Locate the cell with the specified text and output its [X, Y] center coordinate. 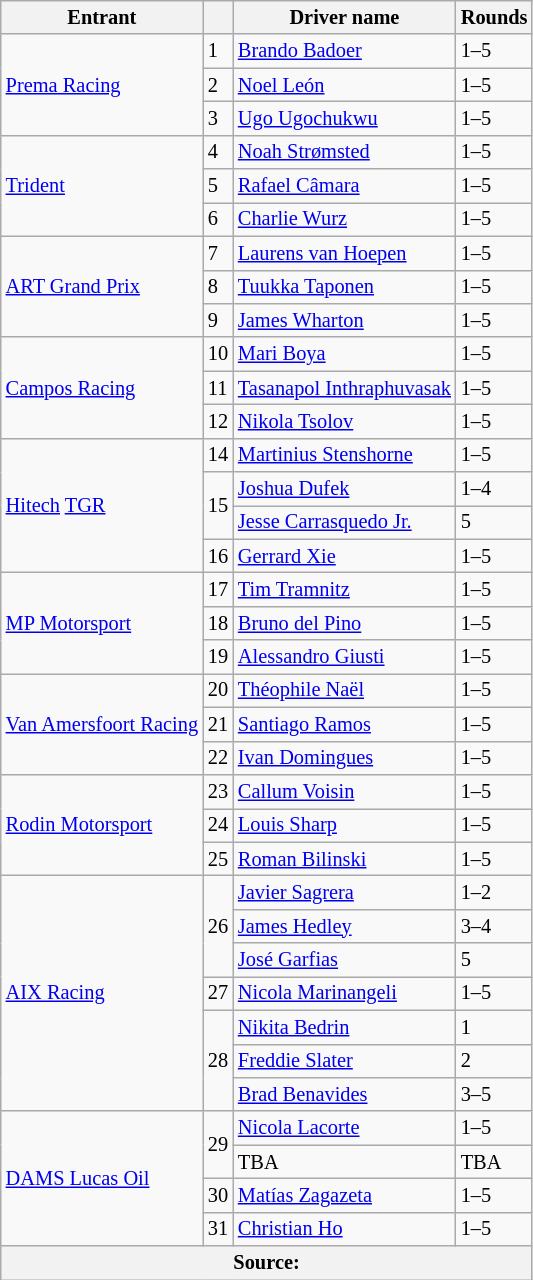
MP Motorsport [102, 622]
1–4 [494, 489]
8 [218, 287]
Driver name [344, 17]
14 [218, 455]
Louis Sharp [344, 825]
9 [218, 320]
15 [218, 506]
José Garfias [344, 960]
Tuukka Taponen [344, 287]
3–4 [494, 926]
23 [218, 791]
Bruno del Pino [344, 623]
20 [218, 690]
Nicola Marinangeli [344, 993]
AIX Racing [102, 993]
Nikola Tsolov [344, 421]
Jesse Carrasquedo Jr. [344, 522]
Gerrard Xie [344, 556]
Tasanapol Inthraphuvasak [344, 388]
Charlie Wurz [344, 219]
25 [218, 859]
Ugo Ugochukwu [344, 118]
Mari Boya [344, 354]
30 [218, 1195]
Brando Badoer [344, 51]
Matías Zagazeta [344, 1195]
Prema Racing [102, 84]
16 [218, 556]
12 [218, 421]
4 [218, 152]
18 [218, 623]
Rafael Câmara [344, 186]
Trident [102, 186]
Callum Voisin [344, 791]
Rounds [494, 17]
Noah Strømsted [344, 152]
Joshua Dufek [344, 489]
James Wharton [344, 320]
28 [218, 1060]
6 [218, 219]
Roman Bilinski [344, 859]
21 [218, 724]
22 [218, 758]
ART Grand Prix [102, 286]
Martinius Stenshorne [344, 455]
Campos Racing [102, 388]
Rodin Motorsport [102, 824]
Javier Sagrera [344, 892]
Laurens van Hoepen [344, 253]
3–5 [494, 1094]
Alessandro Giusti [344, 657]
Noel León [344, 85]
Hitech TGR [102, 506]
Entrant [102, 17]
Van Amersfoort Racing [102, 724]
Nikita Bedrin [344, 1027]
Théophile Naël [344, 690]
7 [218, 253]
19 [218, 657]
James Hedley [344, 926]
Christian Ho [344, 1229]
27 [218, 993]
24 [218, 825]
11 [218, 388]
3 [218, 118]
Ivan Domingues [344, 758]
Source: [267, 1263]
Santiago Ramos [344, 724]
Tim Tramnitz [344, 589]
26 [218, 926]
31 [218, 1229]
17 [218, 589]
10 [218, 354]
Freddie Slater [344, 1061]
29 [218, 1144]
DAMS Lucas Oil [102, 1178]
1–2 [494, 892]
Brad Benavides [344, 1094]
Nicola Lacorte [344, 1128]
